Pinpoint the cell where the given text exists, returning its (X, Y) midpoint coordinate. 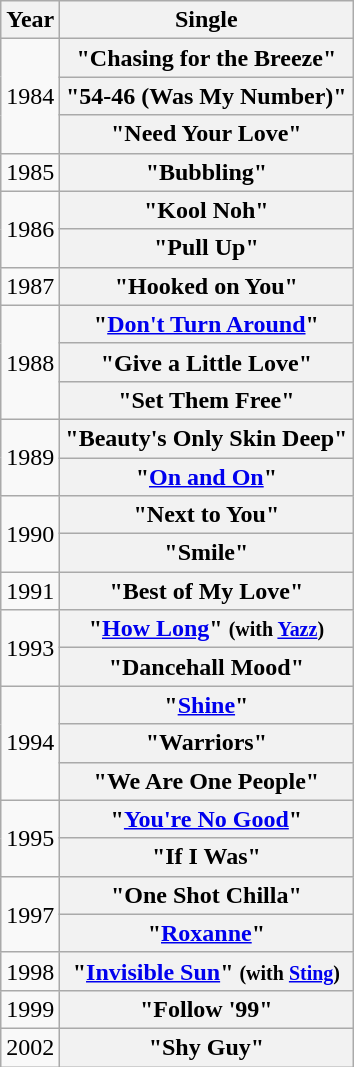
"We Are One People" (206, 781)
"How Long" (with Yazz) (206, 629)
"If I Was" (206, 857)
"Don't Turn Around" (206, 324)
1986 (30, 229)
1995 (30, 838)
2002 (30, 1047)
"Beauty's Only Skin Deep" (206, 438)
"Shy Guy" (206, 1047)
"Give a Little Love" (206, 362)
"Kool Noh" (206, 210)
"Best of My Love" (206, 591)
"On and On" (206, 477)
"Warriors" (206, 743)
"One Shot Chilla" (206, 895)
1998 (30, 971)
"Pull Up" (206, 248)
"Roxanne" (206, 933)
"Need Your Love" (206, 134)
"You're No Good" (206, 819)
1987 (30, 286)
"Invisible Sun" (with Sting) (206, 971)
1993 (30, 648)
1985 (30, 172)
"Follow '99" (206, 1009)
1991 (30, 591)
"54-46 (Was My Number)" (206, 96)
"Set Them Free" (206, 400)
1988 (30, 362)
1999 (30, 1009)
1989 (30, 457)
1984 (30, 96)
"Dancehall Mood" (206, 667)
"Bubbling" (206, 172)
"Hooked on You" (206, 286)
Year (30, 20)
"Next to You" (206, 515)
"Shine" (206, 705)
"Smile" (206, 553)
1994 (30, 743)
"Chasing for the Breeze" (206, 58)
1990 (30, 534)
Single (206, 20)
1997 (30, 914)
